Scan for the cell matching the given text and deliver its (x, y) coordinate at center. 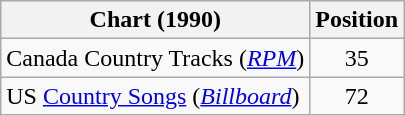
Chart (1990) (156, 20)
Canada Country Tracks (RPM) (156, 58)
US Country Songs (Billboard) (156, 96)
72 (357, 96)
35 (357, 58)
Position (357, 20)
